Find where the given text appears and provide that cell's center as (X, Y) coordinate. 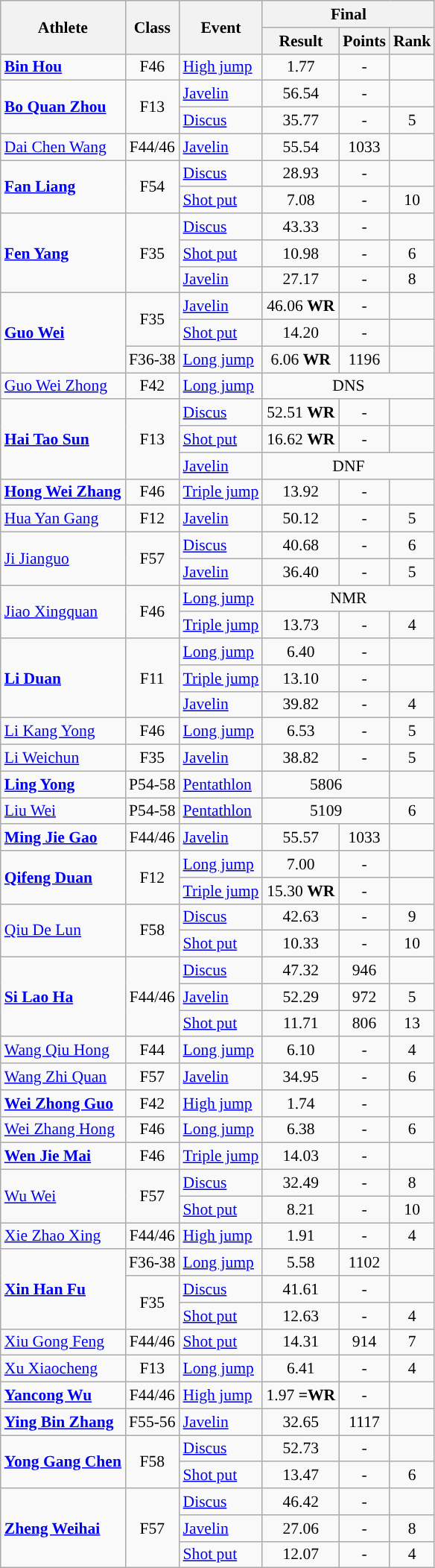
F44 (152, 1051)
47.32 (301, 971)
946 (364, 971)
Hong Wei Zhang (63, 492)
Final (349, 14)
6.40 (301, 652)
Hua Yan Gang (63, 519)
Xiu Gong Feng (63, 1342)
1.91 (301, 1236)
39.82 (301, 705)
13.73 (301, 626)
50.12 (301, 519)
Qiu De Lun (63, 931)
6.41 (301, 1369)
Jiao Xingquan (63, 611)
DNS (349, 386)
972 (364, 997)
12.07 (301, 1555)
Class (152, 27)
7.00 (301, 864)
6.53 (301, 731)
12.63 (301, 1316)
32.49 (301, 1183)
55.57 (301, 838)
Li Weichun (63, 758)
5.58 (301, 1263)
Dai Chen Wang (63, 147)
7.08 (301, 201)
1102 (364, 1263)
Points (364, 41)
Ming Jie Gao (63, 838)
10.33 (301, 944)
Yong Gang Chen (63, 1461)
27.06 (301, 1528)
Wang Qiu Hong (63, 1051)
52.73 (301, 1449)
F54 (152, 186)
6.38 (301, 1130)
Wu Wei (63, 1196)
Si Lao Ha (63, 998)
43.33 (301, 227)
806 (364, 1024)
5806 (326, 784)
Li Duan (63, 678)
Fen Yang (63, 254)
10.98 (301, 254)
8.21 (301, 1209)
Ling Yong (63, 784)
35.77 (301, 121)
Wen Jie Mai (63, 1156)
56.54 (301, 94)
5109 (326, 811)
6.10 (301, 1051)
13.10 (301, 678)
13.47 (301, 1476)
Zheng Weihai (63, 1528)
NMR (349, 599)
14.20 (301, 333)
6.06 WR (301, 359)
38.82 (301, 758)
Hai Tao Sun (63, 440)
Rank (413, 41)
9 (413, 917)
Bo Quan Zhou (63, 107)
Li Kang Yong (63, 731)
28.93 (301, 174)
52.29 (301, 997)
1196 (364, 359)
1.97 =WR (301, 1396)
Wang Zhi Quan (63, 1077)
Guo Wei (63, 333)
1.74 (301, 1103)
Wei Zhong Guo (63, 1103)
32.65 (301, 1422)
46.42 (301, 1502)
14.03 (301, 1156)
1117 (364, 1422)
Liu Wei (63, 811)
41.61 (301, 1289)
14.31 (301, 1342)
Athlete (63, 27)
Ji Jianguo (63, 559)
Xin Han Fu (63, 1290)
42.63 (301, 917)
Event (221, 27)
16.62 WR (301, 439)
DNF (349, 466)
Result (301, 41)
7 (413, 1342)
11.71 (301, 1024)
Xie Zhao Xing (63, 1236)
Xu Xiaocheng (63, 1369)
55.54 (301, 147)
Guo Wei Zhong (63, 386)
F11 (152, 678)
1.77 (301, 67)
Ying Bin Zhang (63, 1422)
52.51 WR (301, 413)
36.40 (301, 572)
15.30 WR (301, 891)
34.95 (301, 1077)
13 (413, 1024)
Wei Zhang Hong (63, 1130)
Bin Hou (63, 67)
Qifeng Duan (63, 877)
13.92 (301, 492)
Yancong Wu (63, 1396)
40.68 (301, 546)
F55-56 (152, 1422)
46.06 WR (301, 306)
27.17 (301, 280)
Fan Liang (63, 186)
914 (364, 1342)
